From the cell containing the given text, extract its center point as [X, Y] coordinate. 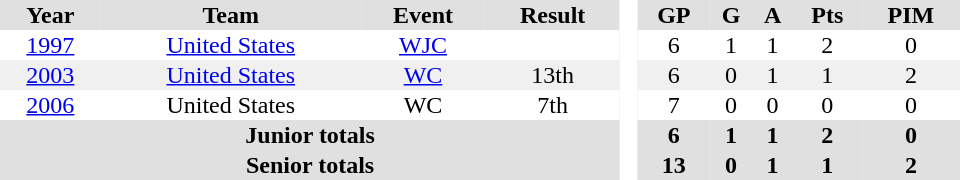
A [773, 15]
2003 [50, 75]
Event [423, 15]
WJC [423, 45]
G [732, 15]
7 [674, 105]
Senior totals [310, 165]
Junior totals [310, 135]
Year [50, 15]
Team [231, 15]
Pts [828, 15]
GP [674, 15]
2006 [50, 105]
PIM [911, 15]
13th [552, 75]
Result [552, 15]
13 [674, 165]
1997 [50, 45]
7th [552, 105]
